Search for the cell housing the specified text and yield its (X, Y) center coordinate. 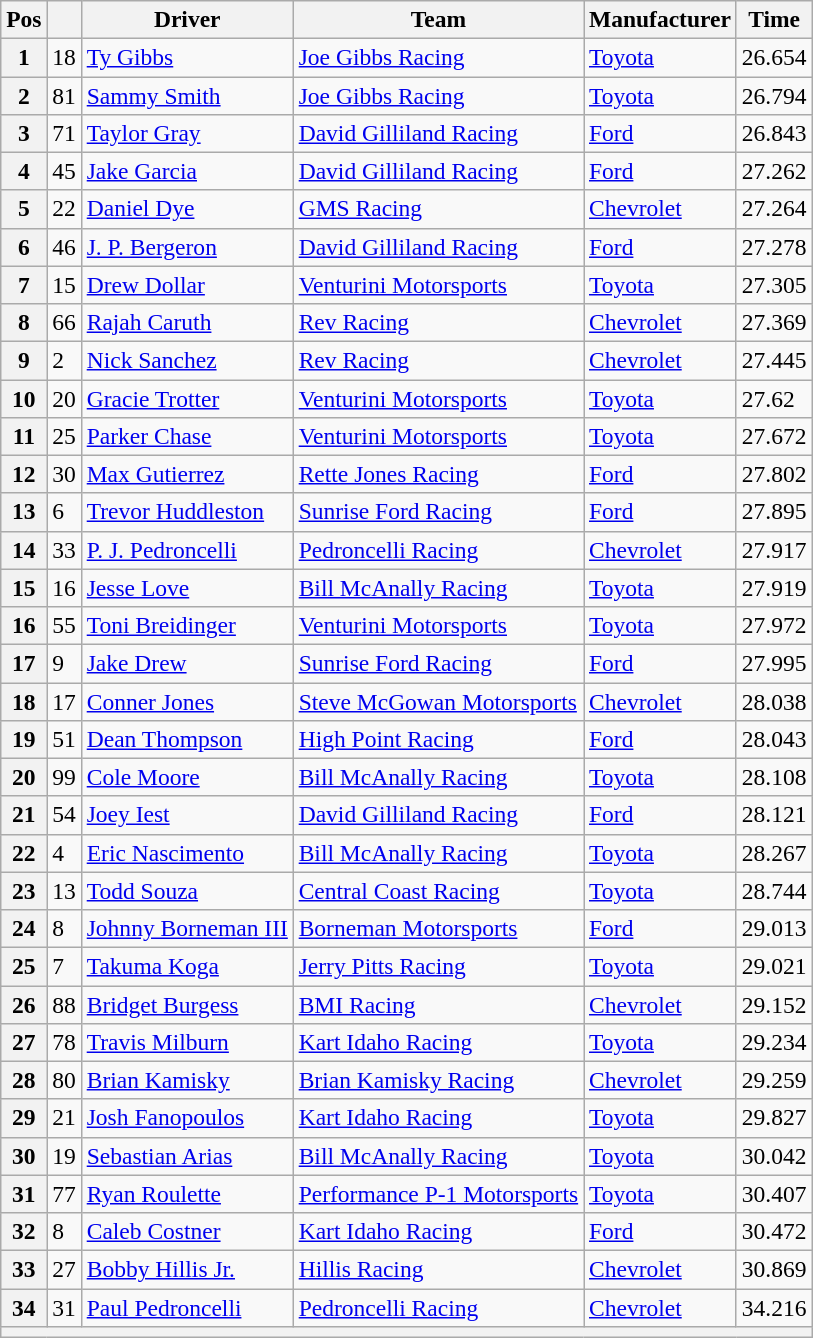
5 (24, 209)
J. P. Bergeron (187, 247)
28.108 (774, 777)
27.917 (774, 550)
Max Gutierrez (187, 474)
Conner Jones (187, 701)
54 (64, 815)
Johnny Borneman III (187, 928)
Central Coast Racing (438, 891)
12 (24, 474)
Cole Moore (187, 777)
High Point Racing (438, 739)
27.972 (774, 625)
Trevor Huddleston (187, 512)
11 (24, 436)
Ty Gibbs (187, 57)
Eric Nascimento (187, 853)
88 (64, 1004)
27.802 (774, 474)
Team (438, 19)
26 (24, 1004)
99 (64, 777)
Pos (24, 19)
28.043 (774, 739)
Manufacturer (660, 19)
10 (24, 398)
27.895 (774, 512)
27.919 (774, 588)
Toni Breidinger (187, 625)
32 (24, 1231)
78 (64, 1042)
Travis Milburn (187, 1042)
Bridget Burgess (187, 1004)
Performance P-1 Motorsports (438, 1194)
51 (64, 739)
27.278 (774, 247)
Taylor Gray (187, 133)
80 (64, 1080)
23 (24, 891)
27.672 (774, 436)
Brian Kamisky (187, 1080)
Steve McGowan Motorsports (438, 701)
34.216 (774, 1307)
Hillis Racing (438, 1269)
Sammy Smith (187, 95)
27.264 (774, 209)
Ryan Roulette (187, 1194)
Gracie Trotter (187, 398)
29.013 (774, 928)
P. J. Pedroncelli (187, 550)
Rette Jones Racing (438, 474)
Time (774, 19)
27.369 (774, 322)
Jesse Love (187, 588)
30.869 (774, 1269)
Joey Iest (187, 815)
Parker Chase (187, 436)
Jake Drew (187, 663)
30.407 (774, 1194)
26.654 (774, 57)
28.121 (774, 815)
71 (64, 133)
24 (24, 928)
29.152 (774, 1004)
Driver (187, 19)
Bobby Hillis Jr. (187, 1269)
27.445 (774, 360)
29.021 (774, 966)
Sebastian Arias (187, 1156)
26.843 (774, 133)
Takuma Koga (187, 966)
81 (64, 95)
Jake Garcia (187, 171)
Caleb Costner (187, 1231)
28 (24, 1080)
29.234 (774, 1042)
28.038 (774, 701)
Jerry Pitts Racing (438, 966)
30.472 (774, 1231)
Brian Kamisky Racing (438, 1080)
27.305 (774, 285)
29.259 (774, 1080)
26.794 (774, 95)
28.744 (774, 891)
Paul Pedroncelli (187, 1307)
Daniel Dye (187, 209)
Todd Souza (187, 891)
34 (24, 1307)
46 (64, 247)
30.042 (774, 1156)
BMI Racing (438, 1004)
14 (24, 550)
29 (24, 1118)
3 (24, 133)
Dean Thompson (187, 739)
27.262 (774, 171)
Nick Sanchez (187, 360)
55 (64, 625)
1 (24, 57)
Drew Dollar (187, 285)
Rajah Caruth (187, 322)
27.995 (774, 663)
66 (64, 322)
GMS Racing (438, 209)
28.267 (774, 853)
Borneman Motorsports (438, 928)
45 (64, 171)
77 (64, 1194)
29.827 (774, 1118)
27.62 (774, 398)
Josh Fanopoulos (187, 1118)
